Provide the (x, y) coordinate of the cell's center where the given text is located.  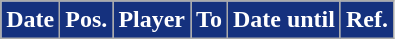
Date (30, 20)
Player (152, 20)
Pos. (86, 20)
Ref. (366, 20)
Date until (284, 20)
To (210, 20)
